Search for the cell housing the specified text and yield its (X, Y) center coordinate. 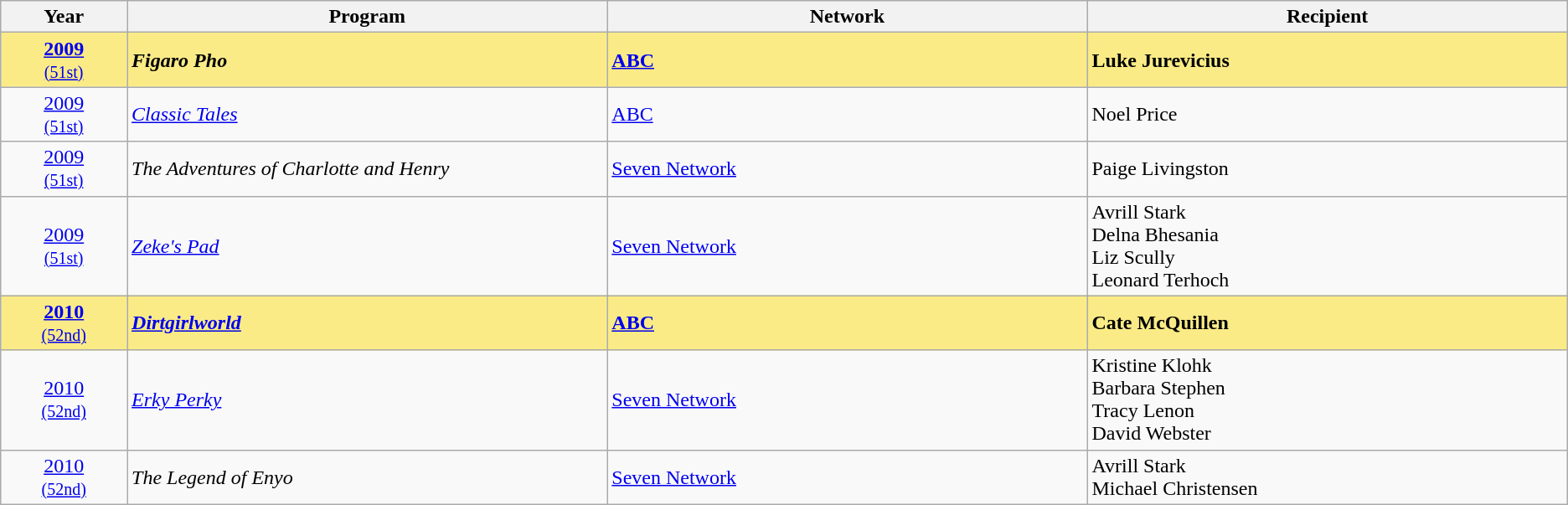
Erky Perky (367, 400)
Paige Livingston (1327, 169)
Figaro Pho (367, 60)
Kristine Klohk Barbara Stephen Tracy Lenon David Webster (1327, 400)
Year (64, 17)
Luke Jurevicius (1327, 60)
Dirtgirlworld (367, 323)
Classic Tales (367, 114)
Zeke's Pad (367, 246)
The Adventures of Charlotte and Henry (367, 169)
Noel Price (1327, 114)
Network (848, 17)
Avrill Stark Michael Christensen (1327, 477)
Avrill Stark Delna Bhesania Liz Scully Leonard Terhoch (1327, 246)
Cate McQuillen (1327, 323)
Recipient (1327, 17)
Program (367, 17)
The Legend of Enyo (367, 477)
